Determine the (X, Y) coordinate at the center of the cell enclosing the given text.  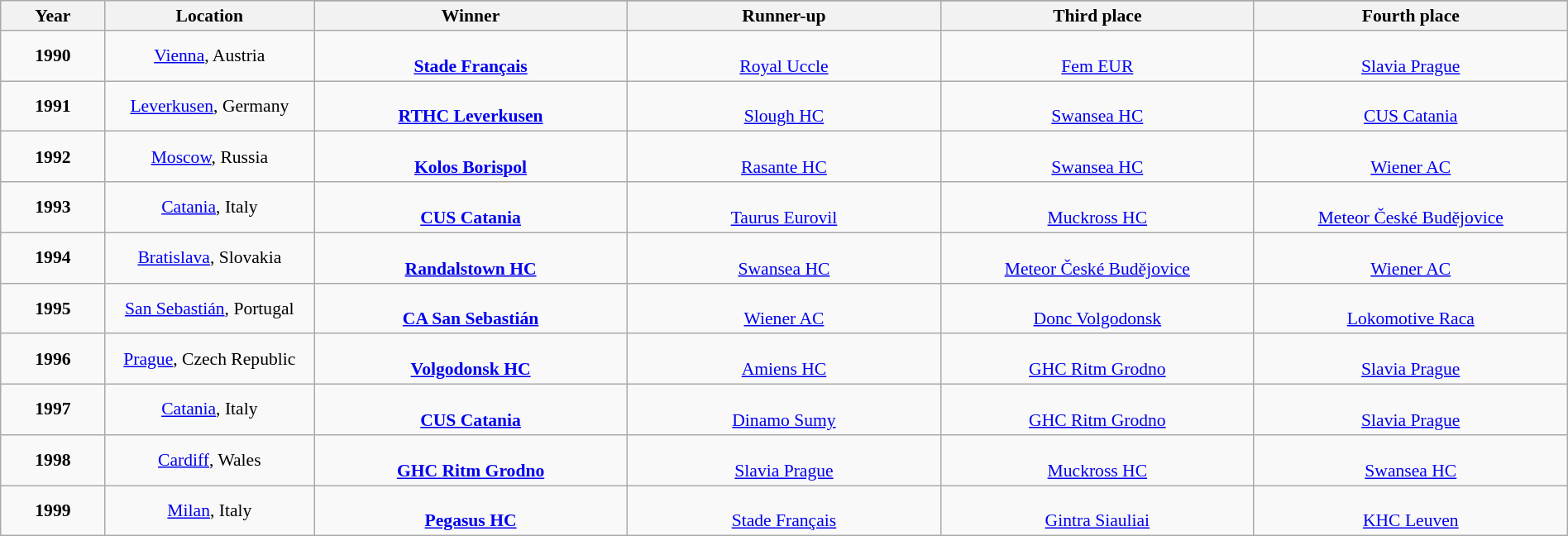
1993 (53, 207)
1996 (53, 359)
Fem EUR (1097, 56)
Taurus Eurovil (784, 207)
Lokomotive Raca (1411, 308)
RTHC Leverkusen (471, 106)
San Sebastián, Portugal (210, 308)
Year (53, 16)
Fourth place (1411, 16)
Amiens HC (784, 359)
CA San Sebastián (471, 308)
1994 (53, 258)
Gintra Siauliai (1097, 511)
Rasante HC (784, 157)
Randalstown HC (471, 258)
Leverkusen, Germany (210, 106)
Bratislava, Slovakia (210, 258)
KHC Leuven (1411, 511)
1990 (53, 56)
Royal Uccle (784, 56)
Third place (1097, 16)
Runner-up (784, 16)
1997 (53, 410)
1992 (53, 157)
Volgodonsk HC (471, 359)
Slough HC (784, 106)
Winner (471, 16)
Moscow, Russia (210, 157)
Cardiff, Wales (210, 460)
Dinamo Sumy (784, 410)
Donc Volgodonsk (1097, 308)
Kolos Borispol (471, 157)
1999 (53, 511)
Vienna, Austria (210, 56)
Milan, Italy (210, 511)
1995 (53, 308)
Location (210, 16)
1998 (53, 460)
Pegasus HC (471, 511)
1991 (53, 106)
Prague, Czech Republic (210, 359)
